Provide the [X, Y] coordinate of the cell's center where the given text is located.  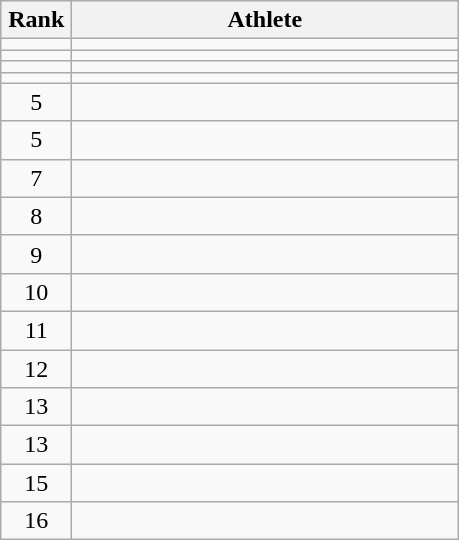
Rank [36, 20]
12 [36, 369]
10 [36, 292]
9 [36, 254]
8 [36, 216]
11 [36, 330]
Athlete [265, 20]
15 [36, 483]
7 [36, 178]
16 [36, 521]
